Extract the [x, y] coordinate from the center of the cell holding the provided text.  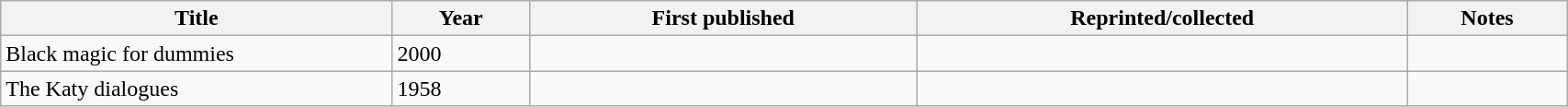
Title [197, 18]
Notes [1486, 18]
Black magic for dummies [197, 53]
First published [724, 18]
Year [461, 18]
1958 [461, 89]
The Katy dialogues [197, 89]
2000 [461, 53]
Reprinted/collected [1162, 18]
